Scan for the cell matching the given text and deliver its [X, Y] coordinate at center. 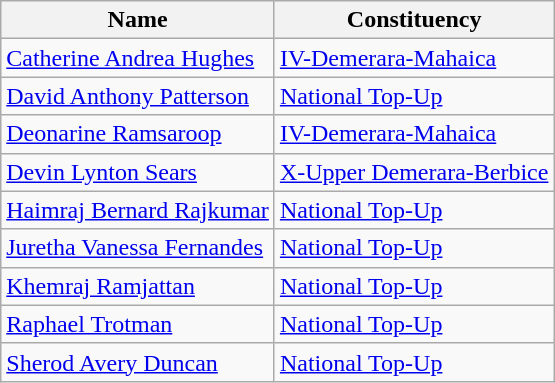
Name [138, 20]
David Anthony Patterson [138, 96]
X-Upper Demerara-Berbice [414, 172]
Haimraj Bernard Rajkumar [138, 210]
Raphael Trotman [138, 324]
Constituency [414, 20]
Khemraj Ramjattan [138, 286]
Devin Lynton Sears [138, 172]
Juretha Vanessa Fernandes [138, 248]
Deonarine Ramsaroop [138, 134]
Sherod Avery Duncan [138, 362]
Catherine Andrea Hughes [138, 58]
